Determine the (x, y) coordinate at the center of the cell enclosing the given text.  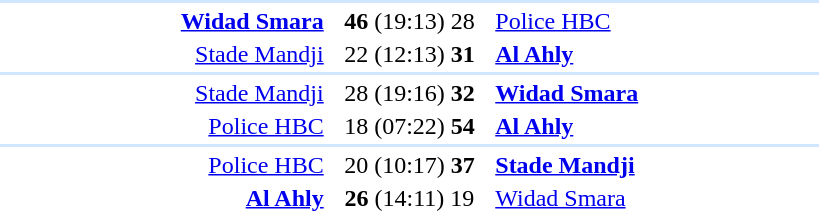
18 (07:22) 54 (410, 126)
20 (10:17) 37 (410, 165)
22 (12:13) 31 (410, 54)
28 (19:16) 32 (410, 93)
46 (19:13) 28 (410, 21)
